Output the (X, Y) coordinate of the center of the cell containing the given text.  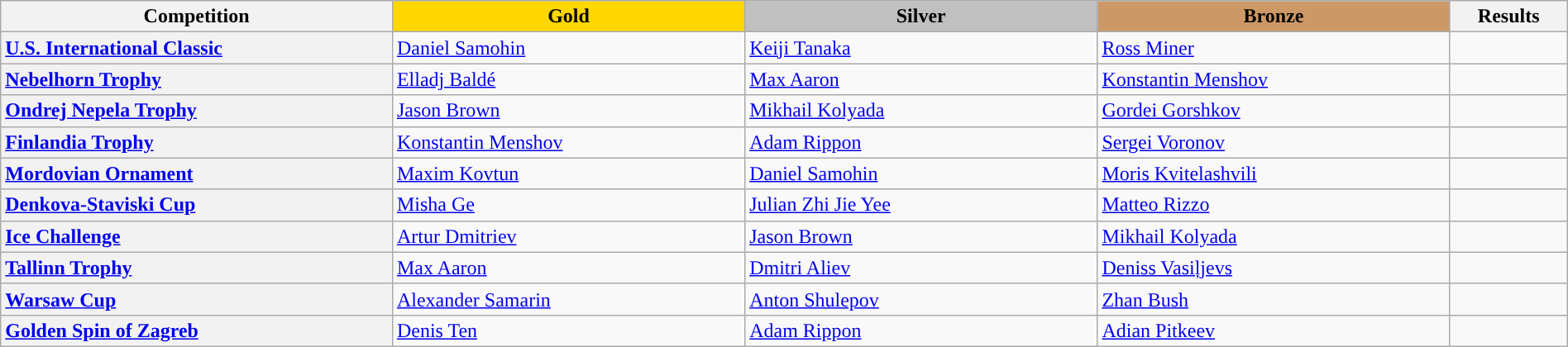
Matteo Rizzo (1274, 205)
Moris Kvitelashvili (1274, 173)
Competition (197, 17)
Maxim Kovtun (568, 173)
Denis Ten (568, 330)
Misha Ge (568, 205)
Zhan Bush (1274, 299)
U.S. International Classic (197, 48)
Mordovian Ornament (197, 173)
Bronze (1274, 17)
Deniss Vasiļjevs (1274, 268)
Results (1508, 17)
Alexander Samarin (568, 299)
Tallinn Trophy (197, 268)
Gold (568, 17)
Julian Zhi Jie Yee (921, 205)
Gordei Gorshkov (1274, 111)
Anton Shulepov (921, 299)
Ice Challenge (197, 236)
Silver (921, 17)
Adian Pitkeev (1274, 330)
Warsaw Cup (197, 299)
Nebelhorn Trophy (197, 79)
Elladj Baldé (568, 79)
Keiji Tanaka (921, 48)
Finlandia Trophy (197, 142)
Denkova-Staviski Cup (197, 205)
Artur Dmitriev (568, 236)
Dmitri Aliev (921, 268)
Ondrej Nepela Trophy (197, 111)
Sergei Voronov (1274, 142)
Golden Spin of Zagreb (197, 330)
Ross Miner (1274, 48)
